Determine the [x, y] coordinate at the center of the cell enclosing the given text.  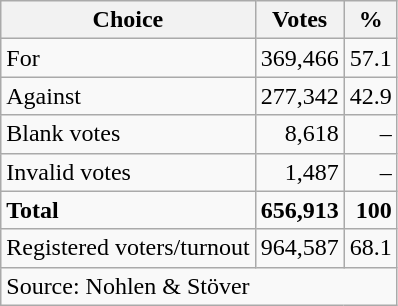
Invalid votes [128, 172]
Source: Nohlen & Stöver [199, 286]
1,487 [300, 172]
Registered voters/turnout [128, 248]
Against [128, 96]
Blank votes [128, 134]
For [128, 58]
% [370, 20]
Total [128, 210]
964,587 [300, 248]
68.1 [370, 248]
100 [370, 210]
57.1 [370, 58]
369,466 [300, 58]
42.9 [370, 96]
277,342 [300, 96]
Choice [128, 20]
8,618 [300, 134]
656,913 [300, 210]
Votes [300, 20]
